Extract the [x, y] coordinate from the center of the cell holding the provided text.  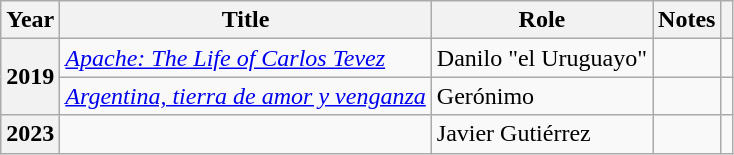
Danilo "el Uruguayo" [542, 58]
Year [30, 20]
Title [246, 20]
Notes [687, 20]
Gerónimo [542, 96]
2019 [30, 77]
Role [542, 20]
Apache: The Life of Carlos Tevez [246, 58]
2023 [30, 134]
Javier Gutiérrez [542, 134]
Argentina, tierra de amor y venganza [246, 96]
